Return [X, Y] of the center of cell containing provided text 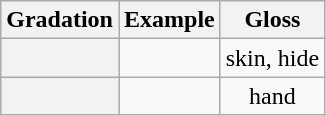
hand [272, 96]
Example [169, 20]
skin, hide [272, 58]
Gloss [272, 20]
Gradation [60, 20]
